Capture the cell that displays the provided text and extract its (X, Y) central coordinate. 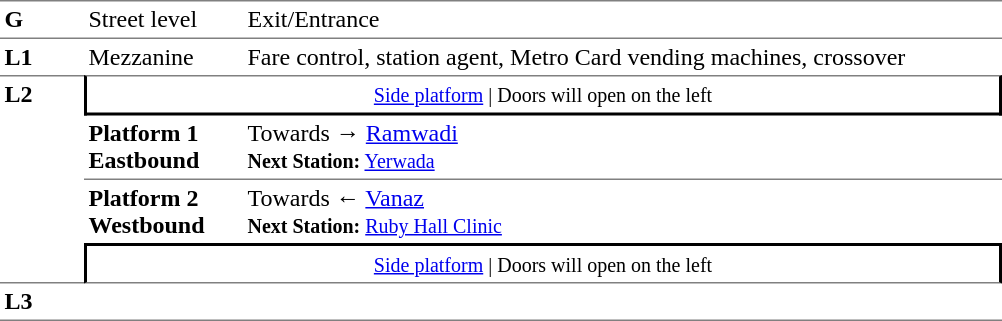
Street level (164, 20)
Towards → RamwadiNext Station: Yerwada (622, 148)
Fare control, station agent, Metro Card vending machines, crossover (622, 57)
Platform 1Eastbound (164, 148)
Towards ← VanazNext Station: Ruby Hall Clinic (622, 212)
Exit/Entrance (622, 20)
Platform 2Westbound (164, 212)
L1 (42, 57)
L2 (42, 179)
Mezzanine (164, 57)
G (42, 20)
